Output the (x, y) coordinate of the center of the cell containing the given text.  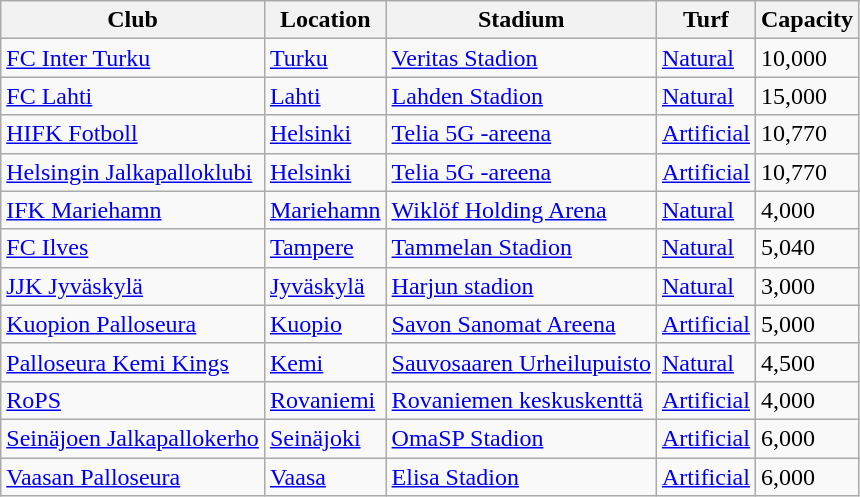
Veritas Stadion (521, 58)
Tampere (325, 248)
Lahden Stadion (521, 96)
3,000 (806, 286)
FC Lahti (133, 96)
Rovaniemi (325, 400)
Turku (325, 58)
HIFK Fotboll (133, 134)
Rovaniemen keskuskenttä (521, 400)
IFK Mariehamn (133, 210)
5,000 (806, 324)
Mariehamn (325, 210)
5,040 (806, 248)
Kuopio (325, 324)
Wiklöf Holding Arena (521, 210)
Helsingin Jalkapalloklubi (133, 172)
Capacity (806, 20)
Sauvosaaren Urheilupuisto (521, 362)
Harjun stadion (521, 286)
Vaasa (325, 477)
Stadium (521, 20)
Kuopion Palloseura (133, 324)
Club (133, 20)
Vaasan Palloseura (133, 477)
FC Ilves (133, 248)
Palloseura Kemi Kings (133, 362)
10,000 (806, 58)
Lahti (325, 96)
Location (325, 20)
Turf (706, 20)
Seinäjoki (325, 438)
Elisa Stadion (521, 477)
Tammelan Stadion (521, 248)
Seinäjoen Jalkapallokerho (133, 438)
FC Inter Turku (133, 58)
OmaSP Stadion (521, 438)
Kemi (325, 362)
15,000 (806, 96)
4,500 (806, 362)
RoPS (133, 400)
Jyväskylä (325, 286)
JJK Jyväskylä (133, 286)
Savon Sanomat Areena (521, 324)
